Determine the (X, Y) coordinate at the center of the cell enclosing the given text.  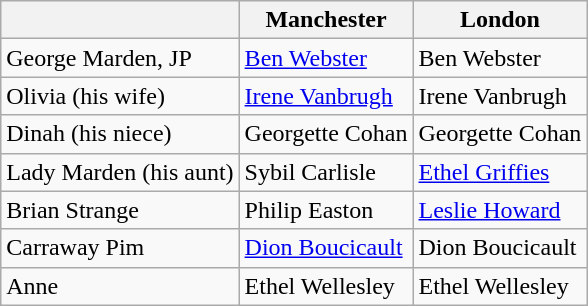
Philip Easton (326, 210)
Leslie Howard (500, 210)
George Marden, JP (120, 58)
Dinah (his niece) (120, 134)
Carraway Pim (120, 248)
London (500, 20)
Lady Marden (his aunt) (120, 172)
Anne (120, 286)
Manchester (326, 20)
Ethel Griffies (500, 172)
Sybil Carlisle (326, 172)
Brian Strange (120, 210)
Olivia (his wife) (120, 96)
